Output the (x, y) coordinate of the center of the cell containing the given text.  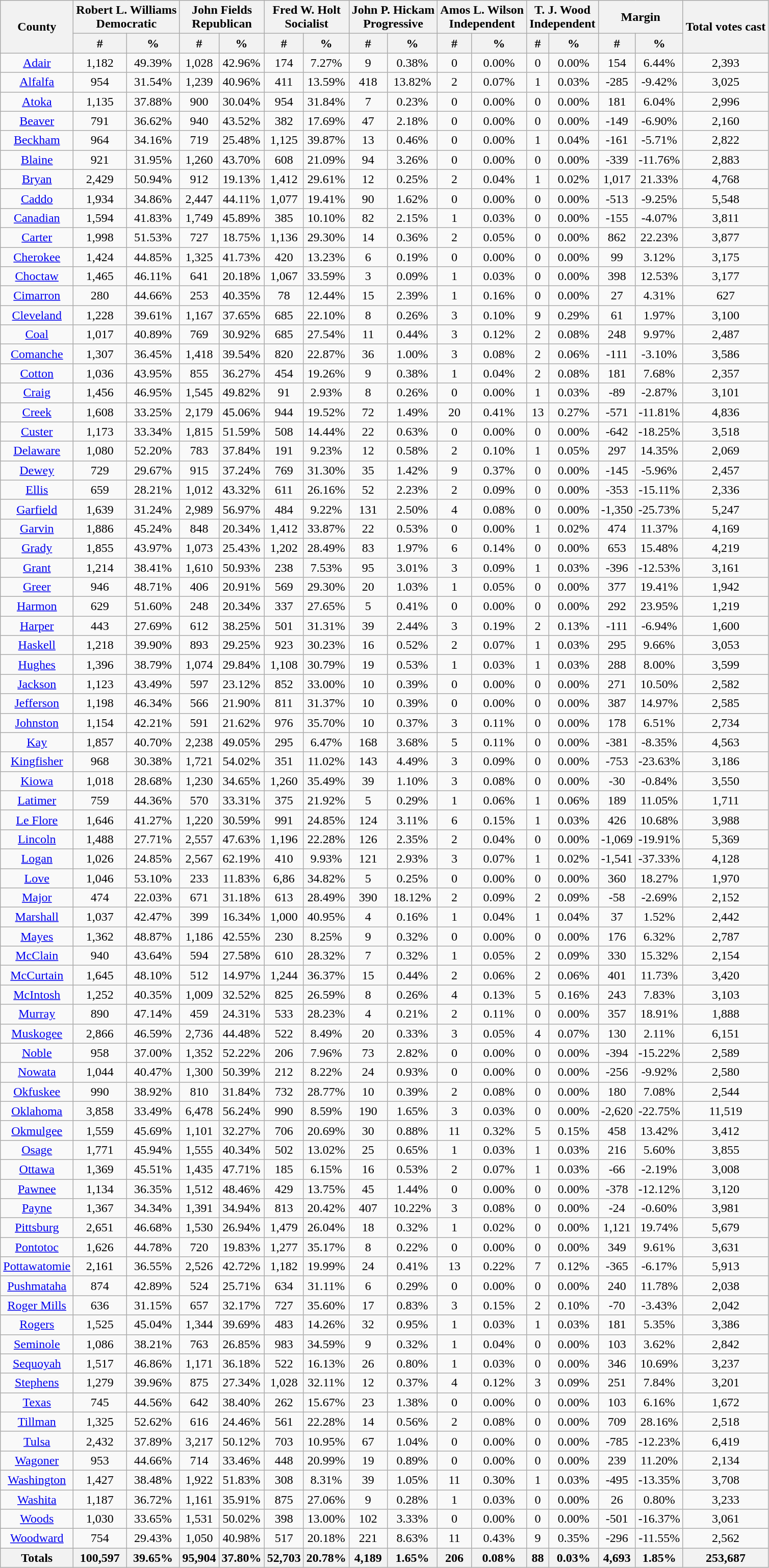
1,012 (199, 490)
1.04% (412, 1441)
-5.96% (659, 470)
458 (617, 1130)
143 (368, 762)
46.68% (153, 1228)
2,042 (726, 1305)
21.92% (326, 800)
4.31% (659, 296)
51.59% (242, 432)
1,030 (100, 1519)
1,427 (100, 1480)
5,247 (726, 509)
43.95% (153, 373)
2,585 (726, 703)
22.87% (326, 354)
43.70% (242, 160)
27 (617, 296)
31.37% (326, 703)
357 (617, 1014)
35.49% (326, 781)
35.17% (326, 1247)
1,362 (100, 937)
28.16% (659, 1422)
10.50% (659, 684)
2,161 (100, 1267)
1,771 (100, 1150)
191 (284, 451)
-9.42% (659, 82)
1,077 (284, 198)
1,934 (100, 198)
221 (368, 1538)
1,517 (100, 1363)
10.22% (412, 1208)
401 (617, 975)
634 (284, 1286)
-5.71% (659, 140)
9.61% (659, 1247)
27.69% (153, 626)
52,703 (284, 1558)
-2,620 (617, 1111)
35 (368, 470)
501 (284, 626)
3.62% (659, 1344)
1.49% (412, 412)
23 (368, 1402)
38.48% (153, 1480)
Dewey (37, 470)
2.18% (412, 121)
176 (617, 937)
810 (199, 1092)
3,233 (726, 1499)
8.25% (326, 937)
32.11% (326, 1383)
8.63% (412, 1538)
36 (368, 354)
3.26% (412, 160)
47.14% (153, 1014)
41.83% (153, 218)
38.79% (153, 665)
2,734 (726, 723)
2,393 (726, 63)
-12.53% (659, 568)
Johnston (37, 723)
Totals (37, 1558)
1,198 (100, 703)
2.11% (659, 1033)
387 (617, 703)
6.16% (659, 1402)
923 (284, 645)
Cotton (37, 373)
52.22% (242, 1053)
0.52% (412, 645)
3,631 (726, 1247)
Payne (37, 1208)
36.45% (153, 354)
1,186 (199, 937)
-495 (617, 1480)
271 (617, 684)
0.21% (412, 1014)
-89 (617, 393)
13.82% (412, 82)
2,038 (726, 1286)
2,069 (726, 451)
1,352 (199, 1053)
11.20% (659, 1460)
811 (284, 703)
46.34% (153, 703)
2,442 (726, 917)
20.91% (242, 587)
3,599 (726, 665)
32.52% (242, 995)
34.59% (326, 1344)
429 (284, 1189)
1,711 (726, 800)
-3.10% (659, 354)
13.00% (326, 1519)
745 (100, 1402)
25 (368, 1150)
95,904 (199, 1558)
42.96% (242, 63)
18.27% (659, 878)
23.95% (659, 606)
40.70% (153, 742)
524 (199, 1286)
T. J. WoodIndependent (562, 17)
39.96% (153, 1383)
19.74% (659, 1228)
73 (368, 1053)
Sequoyah (37, 1363)
2,567 (199, 858)
44.78% (153, 1247)
Cherokee (37, 257)
Pushmataha (37, 1286)
11.05% (659, 800)
27.54% (326, 335)
991 (284, 820)
8.00% (659, 665)
44.56% (153, 1402)
26.04% (326, 1228)
Margin (640, 17)
2,582 (726, 684)
48.71% (153, 587)
855 (199, 373)
759 (100, 800)
1,154 (100, 723)
53.10% (153, 878)
16.13% (326, 1363)
6.47% (326, 742)
6,86 (284, 878)
1,922 (199, 1480)
0.14% (499, 548)
21.90% (242, 703)
-11.81% (659, 412)
Love (37, 878)
1,300 (199, 1072)
39.61% (153, 315)
-4.07% (659, 218)
47.71% (242, 1169)
399 (199, 917)
1,202 (284, 548)
3,412 (726, 1130)
Beckham (37, 140)
5,548 (726, 198)
594 (199, 956)
2.50% (412, 509)
0.33% (412, 1033)
13.59% (326, 82)
39.69% (242, 1325)
29.43% (153, 1538)
33.34% (153, 432)
983 (284, 1344)
3,175 (726, 257)
1.10% (412, 781)
10.10% (326, 218)
1,196 (284, 839)
9.66% (659, 645)
720 (199, 1247)
26.59% (326, 995)
22.23% (659, 237)
Comanche (37, 354)
1,214 (100, 568)
636 (100, 1305)
23.12% (242, 684)
-256 (617, 1072)
3,103 (726, 995)
49.05% (242, 742)
-339 (617, 160)
33.31% (242, 800)
34.16% (153, 140)
37.24% (242, 470)
7.83% (659, 995)
9.97% (659, 335)
35.91% (242, 1499)
-2.19% (659, 1169)
121 (368, 858)
Alfalfa (37, 82)
102 (368, 1519)
-11.55% (659, 1538)
1,108 (284, 665)
6,478 (199, 1111)
Okfuskee (37, 1092)
2.15% (412, 218)
508 (284, 432)
4,128 (726, 858)
25.71% (242, 1286)
-24 (617, 1208)
30.59% (242, 820)
17 (368, 1305)
3,518 (726, 432)
189 (617, 800)
1,608 (100, 412)
30.79% (326, 665)
94 (368, 160)
-15.22% (659, 1053)
Jackson (37, 684)
2,457 (726, 470)
7.96% (326, 1053)
Tulsa (37, 1441)
Total votes cast (726, 27)
25.48% (242, 140)
126 (368, 839)
Pittsburg (37, 1228)
1,167 (199, 315)
11,519 (726, 1111)
Coal (37, 335)
3.01% (412, 568)
1,942 (726, 587)
533 (284, 1014)
25.43% (242, 548)
48.87% (153, 937)
2,787 (726, 937)
230 (284, 937)
Carter (37, 237)
2,883 (726, 160)
1,367 (100, 1208)
912 (199, 179)
John P. HickamProgressive (393, 17)
26.94% (242, 1228)
46.86% (153, 1363)
3.12% (659, 257)
1,512 (199, 1189)
3.11% (412, 820)
411 (284, 82)
426 (617, 820)
-70 (617, 1305)
13.02% (326, 1150)
6.44% (659, 63)
1,418 (199, 354)
292 (617, 606)
-6.17% (659, 1267)
1,279 (100, 1383)
-9.92% (659, 1072)
1,530 (199, 1228)
5,913 (726, 1267)
407 (368, 1208)
1,046 (100, 878)
2,526 (199, 1267)
Oklahoma (37, 1111)
1.38% (412, 1402)
33.00% (326, 684)
13.23% (326, 257)
-381 (617, 742)
36.37% (326, 975)
964 (100, 140)
1,161 (199, 1499)
2.44% (412, 626)
-58 (617, 898)
238 (284, 568)
36.62% (153, 121)
13.42% (659, 1130)
20.42% (326, 1208)
Pawnee (37, 1189)
1.42% (412, 470)
1,645 (100, 975)
7.08% (659, 1092)
45.51% (153, 1169)
Seminole (37, 1344)
-15.11% (659, 490)
2.23% (412, 490)
3,877 (726, 237)
1.85% (659, 1558)
Wagoner (37, 1460)
1,036 (100, 373)
33.59% (326, 276)
49.82% (242, 393)
1,559 (100, 1130)
1,749 (199, 218)
1,080 (100, 451)
3,061 (726, 1519)
2,996 (726, 102)
0.88% (412, 1130)
28.23% (326, 1014)
14.44% (326, 432)
John FieldsRepublican (222, 17)
3,550 (726, 781)
4,768 (726, 179)
Robert L. WilliamsDemocratic (126, 17)
1,044 (100, 1072)
34.65% (242, 781)
180 (617, 1092)
3,420 (726, 975)
-1,069 (617, 839)
1,531 (199, 1519)
52.20% (153, 451)
0.63% (412, 432)
729 (100, 470)
Creek (37, 412)
20.69% (326, 1130)
360 (617, 878)
Canadian (37, 218)
3,120 (726, 1189)
Bryan (37, 179)
Blaine (37, 160)
-296 (617, 1538)
1,639 (100, 509)
4,219 (726, 548)
168 (368, 742)
29.25% (242, 645)
-30 (617, 781)
1,220 (199, 820)
38.25% (242, 626)
174 (284, 63)
2,447 (199, 198)
36.18% (242, 1363)
83 (368, 548)
46.11% (153, 276)
90 (368, 198)
3,101 (726, 393)
953 (100, 1460)
3,053 (726, 645)
19.83% (242, 1247)
37 (617, 917)
28.21% (153, 490)
1.05% (412, 1480)
763 (199, 1344)
56.24% (242, 1111)
-571 (617, 412)
45.94% (153, 1150)
1,721 (199, 762)
40.89% (153, 335)
10.95% (326, 1441)
100,597 (100, 1558)
-23.63% (659, 762)
190 (368, 1111)
11.78% (659, 1286)
-8.35% (659, 742)
32 (368, 1325)
2,179 (199, 412)
19.99% (326, 1267)
1,026 (100, 858)
20.78% (326, 1558)
21.33% (659, 179)
16.34% (242, 917)
Garfield (37, 509)
Craig (37, 393)
3,988 (726, 820)
0.65% (412, 1150)
-9.25% (659, 198)
-378 (617, 1189)
-19.91% (659, 839)
46.95% (153, 393)
3,186 (726, 762)
1,101 (199, 1130)
37.84% (242, 451)
569 (284, 587)
31.15% (153, 1305)
-11.76% (659, 160)
62.19% (242, 858)
-642 (617, 432)
29.84% (242, 665)
1,646 (100, 820)
2,357 (726, 373)
30.23% (326, 645)
1,626 (100, 1247)
131 (368, 509)
608 (284, 160)
1,136 (284, 237)
390 (368, 898)
874 (100, 1286)
9.93% (326, 858)
2,557 (199, 839)
1,277 (284, 1247)
253 (199, 296)
976 (284, 723)
0.28% (412, 1499)
Harmon (37, 606)
3,025 (726, 82)
82 (368, 218)
5,369 (726, 839)
-365 (617, 1267)
-12.23% (659, 1441)
2,134 (726, 1460)
43.32% (242, 490)
251 (617, 1383)
27.71% (153, 839)
1,239 (199, 82)
420 (284, 257)
Greer (37, 587)
36.55% (153, 1267)
2.82% (412, 1053)
52.62% (153, 1422)
-285 (617, 82)
1,594 (100, 218)
561 (284, 1422)
8.31% (326, 1480)
28.68% (153, 781)
-6.94% (659, 626)
15.48% (659, 548)
2,152 (726, 898)
Kiowa (37, 781)
30.92% (242, 335)
37.80% (242, 1558)
37.00% (153, 1053)
Hughes (37, 665)
Jefferson (37, 703)
44.11% (242, 198)
Nowata (37, 1072)
45.69% (153, 1130)
2,822 (726, 140)
1,600 (726, 626)
43.49% (153, 684)
2,160 (726, 121)
41.27% (153, 820)
11.83% (242, 878)
11.37% (659, 528)
31.95% (153, 160)
0.35% (574, 1538)
Harper (37, 626)
-16.37% (659, 1519)
1,610 (199, 568)
49.39% (153, 63)
349 (617, 1247)
2,154 (726, 956)
52 (368, 490)
50.12% (242, 1441)
1,815 (199, 432)
754 (100, 1538)
-66 (617, 1169)
0.83% (412, 1305)
2,736 (199, 1033)
51.53% (153, 237)
239 (617, 1460)
31.54% (153, 82)
Amos L. WilsonIndependent (482, 17)
Latimer (37, 800)
67 (368, 1441)
Kingfisher (37, 762)
1,886 (100, 528)
45 (368, 1189)
642 (199, 1402)
3,708 (726, 1480)
2.39% (412, 296)
1,435 (199, 1169)
50.93% (242, 568)
243 (617, 995)
454 (284, 373)
1,073 (199, 548)
0.23% (412, 102)
Lincoln (37, 839)
Garvin (37, 528)
Rogers (37, 1325)
McIntosh (37, 995)
Pontotoc (37, 1247)
-0.84% (659, 781)
47.63% (242, 839)
Custer (37, 432)
1,672 (726, 1402)
1.03% (412, 587)
27.06% (326, 1499)
3,386 (726, 1325)
6.04% (659, 102)
48.46% (242, 1189)
3.33% (412, 1519)
1,230 (199, 781)
330 (617, 956)
1,391 (199, 1208)
40.98% (242, 1538)
124 (368, 820)
Le Flore (37, 820)
-12.12% (659, 1189)
Cimarron (37, 296)
37.88% (153, 102)
Pottawatomie (37, 1267)
890 (100, 1014)
10.69% (659, 1363)
1,086 (100, 1344)
37.89% (153, 1441)
17.69% (326, 121)
38.92% (153, 1092)
31.31% (326, 626)
50.94% (153, 179)
34.94% (242, 1208)
1,857 (100, 742)
566 (199, 703)
610 (284, 956)
36.27% (242, 373)
18.75% (242, 237)
1.52% (659, 917)
0.46% (412, 140)
46.59% (153, 1033)
43.64% (153, 956)
484 (284, 509)
-2.69% (659, 898)
Caddo (37, 198)
42.47% (153, 917)
2,238 (199, 742)
38.41% (153, 568)
Noble (37, 1053)
0.27% (574, 412)
12.44% (326, 296)
2,842 (726, 1344)
21.62% (242, 723)
297 (617, 451)
Kay (37, 742)
-396 (617, 568)
40.47% (153, 1072)
30.04% (242, 102)
44.36% (153, 800)
7.53% (326, 568)
20.99% (326, 1460)
154 (617, 63)
36.35% (153, 1189)
Haskell (37, 645)
337 (284, 606)
31.18% (242, 898)
612 (199, 626)
21.09% (326, 160)
0.89% (412, 1460)
45.89% (242, 218)
39.90% (153, 645)
377 (617, 587)
34.34% (153, 1208)
2,432 (100, 1441)
-785 (617, 1441)
Major (37, 898)
50.02% (242, 1519)
3,177 (726, 276)
Tillman (37, 1422)
-753 (617, 762)
719 (199, 140)
18.12% (412, 898)
1.62% (412, 198)
597 (199, 684)
7.27% (326, 63)
3,858 (100, 1111)
1,252 (100, 995)
31.30% (326, 470)
27.65% (326, 606)
1,465 (100, 276)
1,123 (100, 684)
2,336 (726, 490)
30.38% (153, 762)
-2.87% (659, 393)
2,589 (726, 1053)
212 (284, 1072)
1,018 (100, 781)
45.24% (153, 528)
34.86% (153, 198)
0.43% (499, 1538)
88 (538, 1558)
10.68% (659, 820)
1,456 (100, 393)
26.16% (326, 490)
29.67% (153, 470)
921 (100, 160)
Woodward (37, 1538)
44.48% (242, 1033)
-394 (617, 1053)
42.72% (242, 1267)
1,479 (284, 1228)
County (37, 27)
54.02% (242, 762)
38.40% (242, 1402)
1,396 (100, 665)
Grant (37, 568)
1,545 (199, 393)
Marshall (37, 917)
-13.35% (659, 1480)
958 (100, 1053)
39.54% (242, 354)
45.04% (153, 1325)
7.68% (659, 373)
130 (617, 1033)
1.44% (412, 1189)
1,998 (100, 237)
240 (617, 1286)
Ottawa (37, 1169)
9.23% (326, 451)
0.36% (412, 237)
32.17% (242, 1305)
26.85% (242, 1344)
22.03% (153, 898)
791 (100, 121)
19.52% (326, 412)
517 (284, 1538)
35.70% (326, 723)
1,344 (199, 1325)
1,173 (100, 432)
1,074 (199, 665)
12.53% (659, 276)
2.35% (412, 839)
1,037 (100, 917)
Logan (37, 858)
2,518 (726, 1422)
1,855 (100, 548)
671 (199, 898)
613 (284, 898)
30 (368, 1130)
2,866 (100, 1033)
2,562 (726, 1538)
Delaware (37, 451)
410 (284, 858)
1,187 (100, 1499)
31.11% (326, 1286)
3,981 (726, 1208)
-161 (617, 140)
Choctaw (37, 276)
-3.43% (659, 1305)
Ellis (37, 490)
72 (368, 412)
1,307 (100, 354)
8.22% (326, 1072)
51.83% (242, 1480)
1,050 (199, 1538)
22.10% (326, 315)
7.84% (659, 1383)
78 (284, 296)
Atoka (37, 102)
33.65% (153, 1519)
2,651 (100, 1228)
2,580 (726, 1072)
-513 (617, 198)
4,189 (368, 1558)
3,237 (726, 1363)
5.60% (659, 1150)
900 (199, 102)
3,217 (199, 1441)
1.00% (412, 354)
3.68% (412, 742)
709 (617, 1422)
1,555 (199, 1150)
18.91% (659, 1014)
820 (284, 354)
616 (199, 1422)
1,369 (100, 1169)
611 (284, 490)
Cleveland (37, 315)
1,218 (100, 645)
56.97% (242, 509)
3,811 (726, 218)
1,067 (284, 276)
14.35% (659, 451)
570 (199, 800)
3,586 (726, 354)
42.21% (153, 723)
13.75% (326, 1189)
2,544 (726, 1092)
4,693 (617, 1558)
6.15% (326, 1169)
653 (617, 548)
406 (199, 587)
862 (617, 237)
Murray (37, 1014)
0.56% (412, 1422)
1,171 (199, 1363)
33.25% (153, 412)
418 (368, 82)
627 (726, 296)
95 (368, 568)
Woods (37, 1519)
375 (284, 800)
502 (284, 1150)
44.85% (153, 257)
813 (284, 1208)
Osage (37, 1150)
732 (284, 1092)
253,687 (726, 1558)
714 (199, 1460)
-25.73% (659, 509)
39.87% (326, 140)
346 (617, 1363)
385 (284, 218)
-353 (617, 490)
483 (284, 1325)
45.06% (242, 412)
32.27% (242, 1130)
6.32% (659, 937)
233 (199, 878)
McCurtain (37, 975)
47 (368, 121)
0.30% (499, 1480)
915 (199, 470)
-37.33% (659, 858)
443 (100, 626)
19.13% (242, 179)
3,008 (726, 1169)
185 (284, 1169)
4.49% (412, 762)
280 (100, 296)
Beaver (37, 121)
2,429 (100, 179)
657 (199, 1305)
382 (284, 121)
24.46% (242, 1422)
15.32% (659, 956)
Washita (37, 1499)
4,169 (726, 528)
14.26% (326, 1325)
11.73% (659, 975)
Okmulgee (37, 1130)
459 (199, 1014)
3,100 (726, 315)
38.21% (153, 1344)
39.65% (153, 1558)
27.34% (242, 1383)
351 (284, 762)
40.95% (326, 917)
4,563 (726, 742)
40.34% (242, 1150)
41.73% (242, 257)
703 (284, 1441)
178 (617, 723)
31.24% (153, 509)
-6.90% (659, 121)
33.46% (242, 1460)
48.10% (153, 975)
-501 (617, 1519)
Adair (37, 63)
-145 (617, 470)
9.22% (326, 509)
6,151 (726, 1033)
19.26% (326, 373)
33.87% (326, 528)
706 (284, 1130)
968 (100, 762)
591 (199, 723)
893 (199, 645)
8.59% (326, 1111)
50.39% (242, 1072)
1,228 (100, 315)
11.02% (326, 762)
1,888 (726, 1014)
3,161 (726, 568)
Fred W. HoltSocialist (306, 17)
40.96% (242, 82)
825 (284, 995)
36.72% (153, 1499)
37.65% (242, 315)
1,134 (100, 1189)
1,000 (284, 917)
1,125 (284, 140)
3,855 (726, 1150)
946 (100, 587)
6,419 (726, 1441)
-155 (617, 218)
Texas (37, 1402)
1,488 (100, 839)
-0.60% (659, 1208)
28.32% (326, 956)
944 (284, 412)
641 (199, 276)
2,487 (726, 335)
0.93% (412, 1072)
5.35% (659, 1325)
1,244 (284, 975)
288 (617, 665)
Muskogee (37, 1033)
0.58% (412, 451)
33.49% (153, 1111)
28.77% (326, 1092)
1,970 (726, 878)
1,135 (100, 102)
42.55% (242, 937)
43.52% (242, 121)
McClain (37, 956)
308 (284, 1480)
0.95% (412, 1325)
27.58% (242, 956)
29.61% (326, 179)
-1,541 (617, 858)
1,009 (199, 995)
42.89% (153, 1286)
1,525 (100, 1325)
512 (199, 975)
35.60% (326, 1305)
2,989 (199, 509)
848 (199, 528)
1,121 (617, 1228)
51.60% (153, 606)
24.31% (242, 1014)
-149 (617, 121)
1,219 (726, 606)
262 (284, 1402)
34.82% (326, 878)
4,836 (726, 412)
629 (100, 606)
Roger Mills (37, 1305)
Stephens (37, 1383)
Washington (37, 1480)
5,679 (726, 1228)
43.97% (153, 548)
-18.25% (659, 432)
216 (617, 1150)
61 (617, 315)
91 (284, 393)
448 (284, 1460)
Grady (37, 548)
1,424 (100, 257)
-1,350 (617, 509)
659 (100, 490)
783 (199, 451)
18 (368, 1228)
99 (617, 257)
-22.75% (659, 1111)
3,201 (726, 1383)
8.49% (326, 1033)
6.51% (659, 723)
Mayes (37, 937)
15.67% (326, 1402)
852 (284, 684)
